Provide the [X, Y] coordinate of the cell's center where the given text is located.  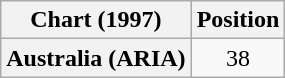
Position [238, 20]
Australia (ARIA) [96, 58]
38 [238, 58]
Chart (1997) [96, 20]
